For the text-containing cell, return its midpoint in [X, Y] coordinate format. 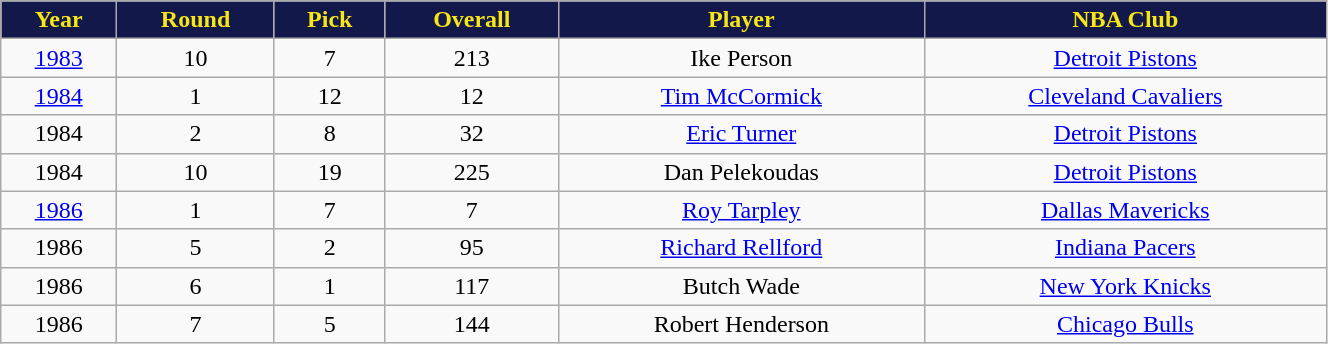
Chicago Bulls [1125, 324]
Overall [472, 20]
6 [196, 286]
Indiana Pacers [1125, 248]
19 [330, 172]
Dallas Mavericks [1125, 210]
NBA Club [1125, 20]
Year [59, 20]
Eric Turner [741, 134]
Dan Pelekoudas [741, 172]
117 [472, 286]
213 [472, 58]
Butch Wade [741, 286]
Roy Tarpley [741, 210]
Pick [330, 20]
144 [472, 324]
225 [472, 172]
Richard Rellford [741, 248]
Round [196, 20]
Robert Henderson [741, 324]
Ike Person [741, 58]
8 [330, 134]
32 [472, 134]
95 [472, 248]
New York Knicks [1125, 286]
Cleveland Cavaliers [1125, 96]
1983 [59, 58]
Player [741, 20]
Tim McCormick [741, 96]
